From the cell containing the given text, extract its center point as [X, Y] coordinate. 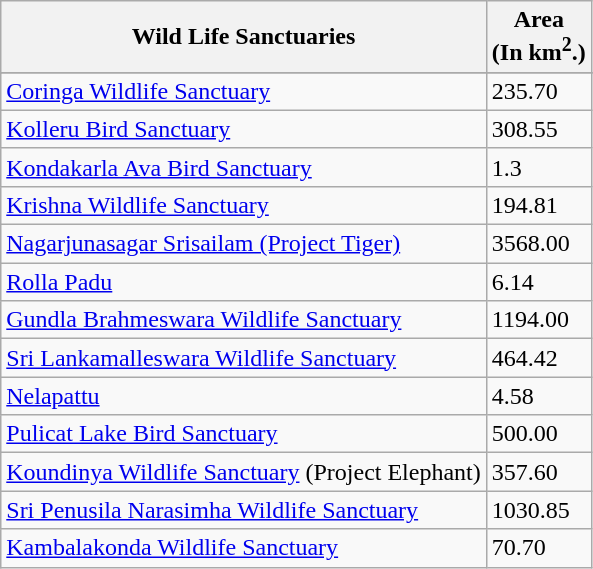
Sri Penusila Narasimha Wildlife Sanctuary [244, 510]
Koundinya Wildlife Sanctuary (Project Elephant) [244, 472]
464.42 [538, 358]
Kolleru Bird Sanctuary [244, 129]
70.70 [538, 548]
Krishna Wildlife Sanctuary [244, 205]
Gundla Brahmeswara Wildlife Sanctuary [244, 320]
357.60 [538, 472]
Wild Life Sanctuaries [244, 37]
1030.85 [538, 510]
Area(In km2.) [538, 37]
Sri Lankamalleswara Wildlife Sanctuary [244, 358]
3568.00 [538, 244]
6.14 [538, 282]
Rolla Padu [244, 282]
1.3 [538, 167]
Kambalakonda Wildlife Sanctuary [244, 548]
Nagarjunasagar Srisailam (Project Tiger) [244, 244]
Kondakarla Ava Bird Sanctuary [244, 167]
1194.00 [538, 320]
500.00 [538, 434]
194.81 [538, 205]
235.70 [538, 91]
308.55 [538, 129]
Pulicat Lake Bird Sanctuary [244, 434]
Nelapattu [244, 396]
4.58 [538, 396]
Coringa Wildlife Sanctuary [244, 91]
